Extract the (X, Y) coordinate from the center of the cell holding the provided text.  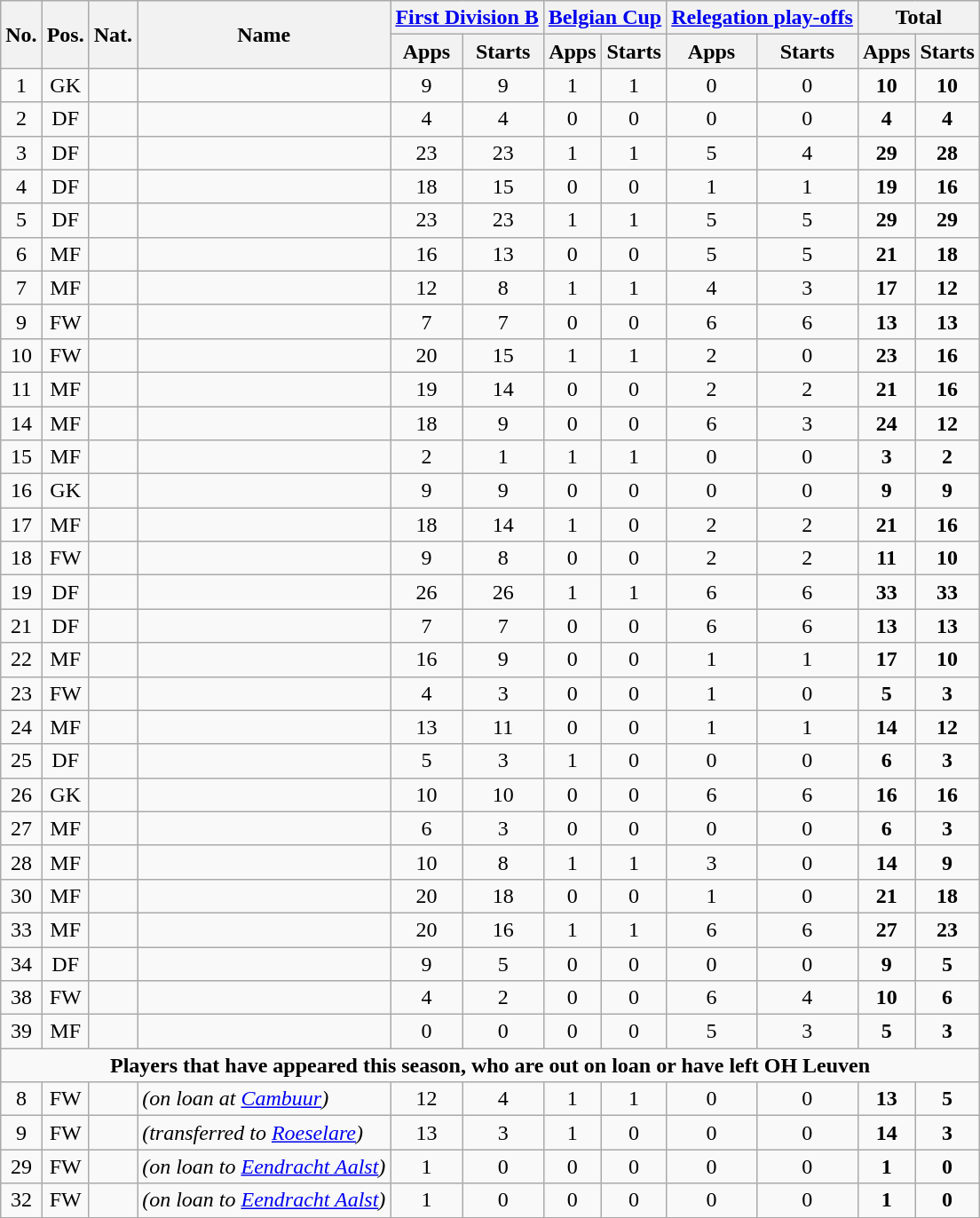
Relegation play-offs (763, 18)
Players that have appeared this season, who are out on loan or have left OH Leuven (490, 1065)
Total (918, 18)
Nat. (113, 35)
39 (21, 1032)
32 (21, 1200)
34 (21, 963)
22 (21, 660)
First Division B (467, 18)
38 (21, 998)
25 (21, 761)
No. (21, 35)
30 (21, 896)
Name (265, 35)
Belgian Cup (605, 18)
(on loan at Cambuur) (265, 1099)
(transferred to Roeselare) (265, 1133)
Pos. (66, 35)
